Capture the cell that displays the provided text and extract its (x, y) central coordinate. 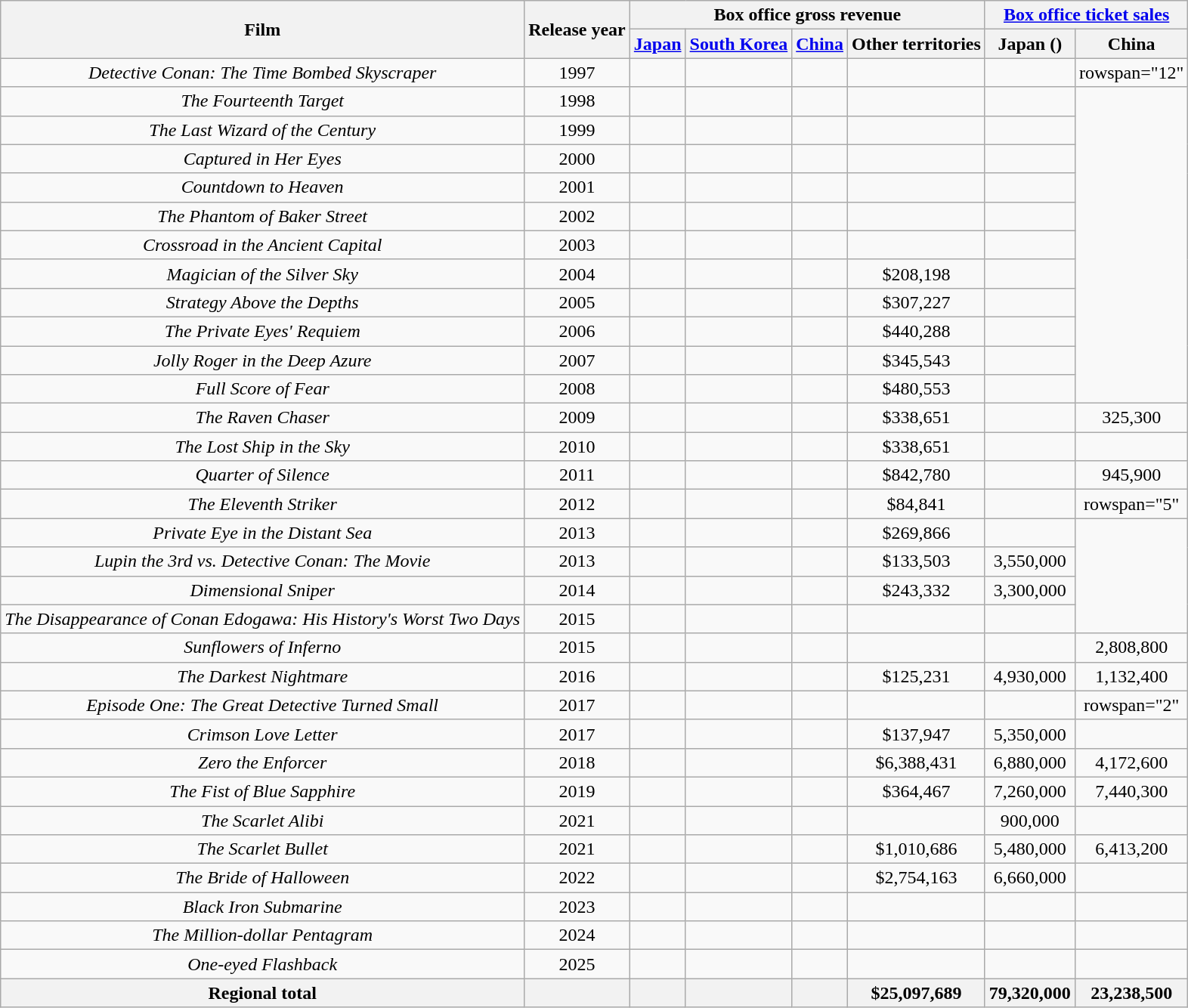
Japan (657, 44)
Release year (577, 29)
1999 (577, 130)
2010 (577, 447)
1997 (577, 73)
$480,553 (916, 389)
$364,467 (916, 791)
Quarter of Silence (263, 475)
7,440,300 (1131, 791)
Lupin the 3rd vs. Detective Conan: The Movie (263, 561)
Japan () (1029, 44)
2005 (577, 302)
Crossroad in the Ancient Capital (263, 245)
2025 (577, 964)
2006 (577, 331)
3,550,000 (1029, 561)
Detective Conan: The Time Bombed Skyscraper (263, 73)
$137,947 (916, 734)
2023 (577, 907)
2000 (577, 159)
$1,010,686 (916, 849)
Countdown to Heaven (263, 187)
Crimson Love Letter (263, 734)
rowspan="2" (1131, 705)
5,350,000 (1029, 734)
2007 (577, 360)
Other territories (916, 44)
2001 (577, 187)
$2,754,163 (916, 878)
2022 (577, 878)
6,880,000 (1029, 762)
1998 (577, 101)
2024 (577, 935)
Captured in Her Eyes (263, 159)
4,930,000 (1029, 676)
Box office ticket sales (1087, 15)
$440,288 (916, 331)
$842,780 (916, 475)
6,413,200 (1131, 849)
2009 (577, 418)
Box office gross revenue (807, 15)
2016 (577, 676)
Episode One: The Great Detective Turned Small (263, 705)
23,238,500 (1131, 993)
Full Score of Fear (263, 389)
Black Iron Submarine (263, 907)
Jolly Roger in the Deep Azure (263, 360)
2014 (577, 590)
4,172,600 (1131, 762)
The Darkest Nightmare (263, 676)
325,300 (1131, 418)
2002 (577, 216)
1,132,400 (1131, 676)
The Scarlet Alibi (263, 820)
South Korea (739, 44)
Sunflowers of Inferno (263, 648)
$25,097,689 (916, 993)
rowspan="12" (1131, 73)
7,260,000 (1029, 791)
2003 (577, 245)
3,300,000 (1029, 590)
2019 (577, 791)
Dimensional Sniper (263, 590)
945,900 (1131, 475)
The Lost Ship in the Sky (263, 447)
The Bride of Halloween (263, 878)
rowspan="5" (1131, 504)
$269,866 (916, 533)
Magician of the Silver Sky (263, 274)
$84,841 (916, 504)
$125,231 (916, 676)
900,000 (1029, 820)
2004 (577, 274)
Private Eye in the Distant Sea (263, 533)
The Fist of Blue Sapphire (263, 791)
The Raven Chaser (263, 418)
79,320,000 (1029, 993)
$307,227 (916, 302)
$6,388,431 (916, 762)
Regional total (263, 993)
Film (263, 29)
The Disappearance of Conan Edogawa: His History's Worst Two Days (263, 619)
2008 (577, 389)
Strategy Above the Depths (263, 302)
$243,332 (916, 590)
$345,543 (916, 360)
2012 (577, 504)
6,660,000 (1029, 878)
The Eleventh Striker (263, 504)
The Fourteenth Target (263, 101)
2011 (577, 475)
2,808,800 (1131, 648)
Zero the Enforcer (263, 762)
$208,198 (916, 274)
The Million-dollar Pentagram (263, 935)
The Private Eyes' Requiem (263, 331)
The Last Wizard of the Century (263, 130)
One-eyed Flashback (263, 964)
2018 (577, 762)
The Phantom of Baker Street (263, 216)
5,480,000 (1029, 849)
$133,503 (916, 561)
The Scarlet Bullet (263, 849)
